Search for the cell housing the specified text and yield its [X, Y] center coordinate. 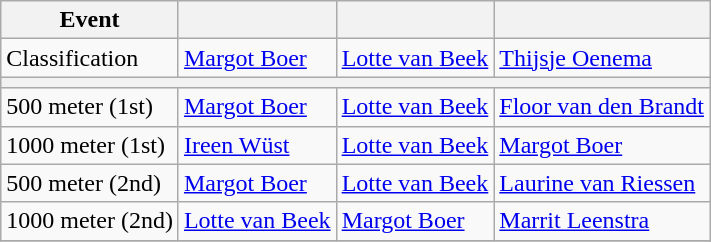
Floor van den Brandt [602, 107]
1000 meter (1st) [90, 145]
500 meter (1st) [90, 107]
Marrit Leenstra [602, 221]
Event [90, 20]
500 meter (2nd) [90, 183]
1000 meter (2nd) [90, 221]
Classification [90, 58]
Ireen Wüst [257, 145]
Laurine van Riessen [602, 183]
Thijsje Oenema [602, 58]
